Scan for the cell matching the given text and deliver its [x, y] coordinate at center. 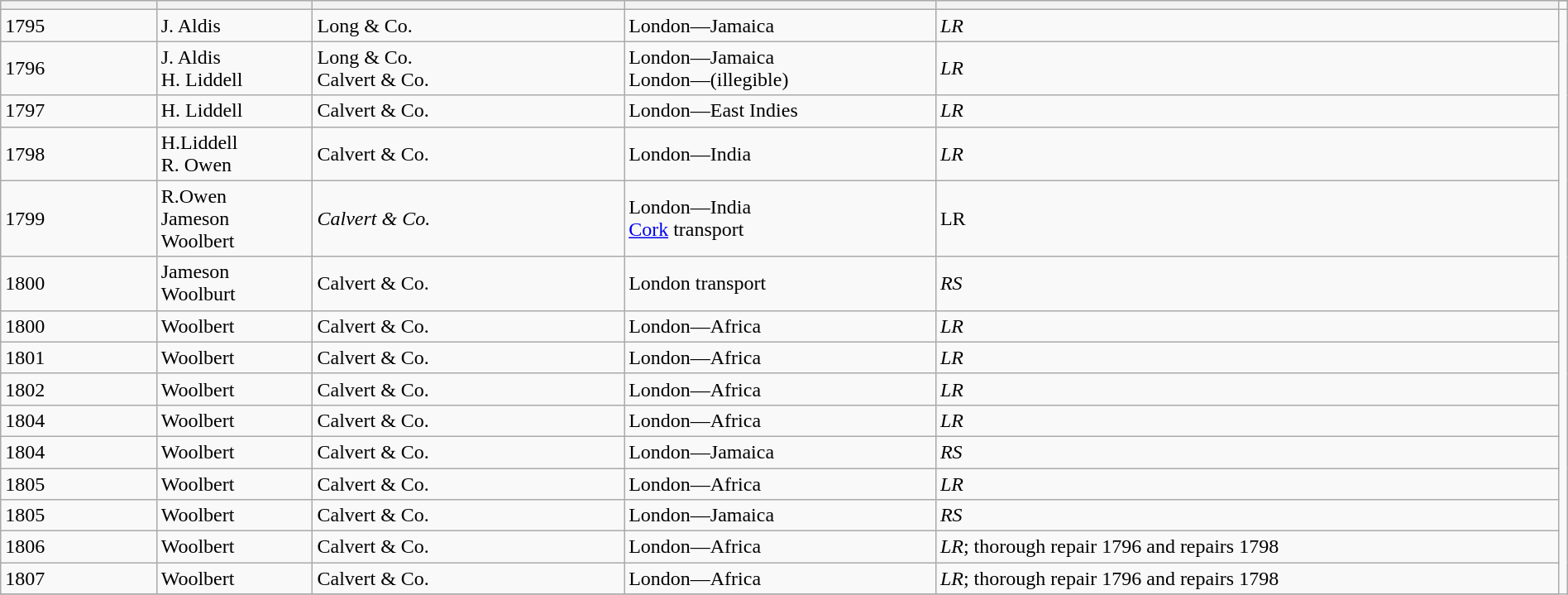
1798 [79, 154]
1796 [79, 68]
London—India [781, 154]
1795 [79, 26]
H. Liddell [235, 111]
1802 [79, 389]
London—JamaicaLondon—(illegible) [781, 68]
London—East Indies [781, 111]
1797 [79, 111]
J. Aldis [235, 26]
1801 [79, 357]
Long & Co.Calvert & Co. [468, 68]
JamesonWoolburt [235, 283]
1799 [79, 218]
London—IndiaCork transport [781, 218]
1806 [79, 547]
J. AldisH. Liddell [235, 68]
R.OwenJamesonWoolbert [235, 218]
H.LiddellR. Owen [235, 154]
London transport [781, 283]
Long & Co. [468, 26]
1807 [79, 578]
